From the cell containing the given text, extract its center point as (X, Y) coordinate. 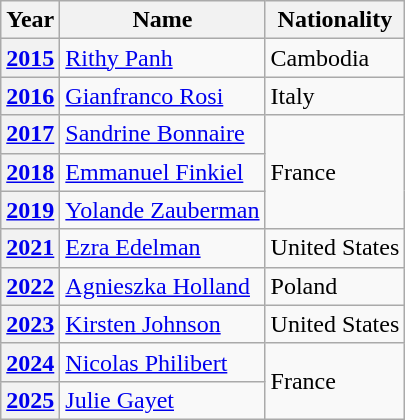
Name (162, 20)
2022 (30, 286)
Rithy Panh (162, 58)
Nationality (335, 20)
Agnieszka Holland (162, 286)
2019 (30, 210)
2023 (30, 324)
Italy (335, 96)
2021 (30, 248)
2024 (30, 362)
Year (30, 20)
Nicolas Philibert (162, 362)
Poland (335, 286)
Yolande Zauberman (162, 210)
Emmanuel Finkiel (162, 172)
2015 (30, 58)
2018 (30, 172)
2016 (30, 96)
Sandrine Bonnaire (162, 134)
Cambodia (335, 58)
Ezra Edelman (162, 248)
Julie Gayet (162, 400)
2025 (30, 400)
Kirsten Johnson (162, 324)
Gianfranco Rosi (162, 96)
2017 (30, 134)
